Identify which cell holds the provided text, then report its [X, Y] central coordinate. 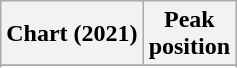
Chart (2021) [72, 34]
Peakposition [189, 34]
